Provide the (X, Y) coordinate of the cell's center where the given text is located.  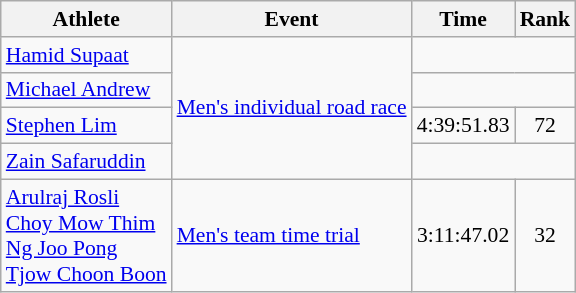
3:11:47.02 (464, 235)
72 (546, 126)
Stephen Lim (86, 126)
Athlete (86, 19)
4:39:51.83 (464, 126)
Arulraj RosliChoy Mow ThimNg Joo PongTjow Choon Boon (86, 235)
Men's individual road race (292, 108)
32 (546, 235)
Event (292, 19)
Men's team time trial (292, 235)
Zain Safaruddin (86, 162)
Rank (546, 19)
Hamid Supaat (86, 55)
Time (464, 19)
Michael Andrew (86, 90)
